Return [x, y] of the center of cell containing provided text 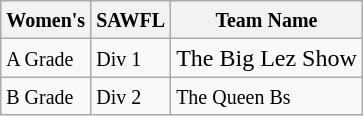
The Big Lez Show [267, 58]
Div 2 [131, 96]
SAWFL [131, 20]
Women's [46, 20]
Team Name [267, 20]
B Grade [46, 96]
A Grade [46, 58]
Div 1 [131, 58]
The Queen Bs [267, 96]
